Output the [x, y] coordinate of the center of the cell containing the given text.  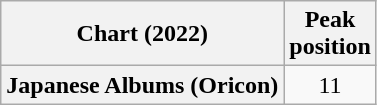
11 [330, 85]
Japanese Albums (Oricon) [142, 85]
Chart (2022) [142, 34]
Peakposition [330, 34]
